Detect which cell encompasses the target text, then output its [x, y] center coordinate. 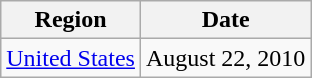
Date [225, 20]
Region [71, 20]
August 22, 2010 [225, 58]
United States [71, 58]
